Return the (X, Y) coordinate for the center point of the cell that contains the specified text.  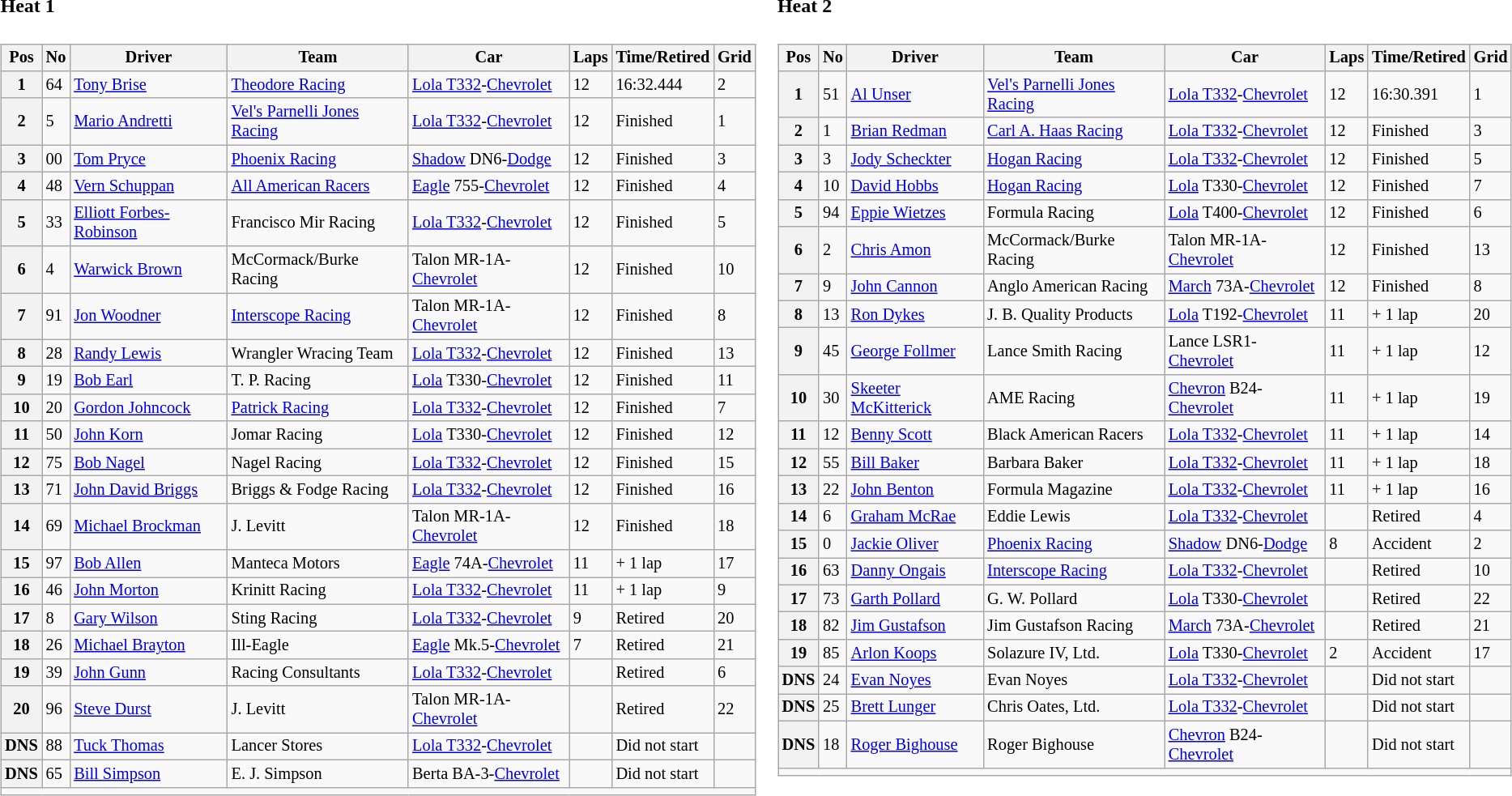
G. W. Pollard (1074, 598)
Eagle Mk.5-Chevrolet (489, 645)
Jim Gustafson Racing (1074, 626)
51 (833, 95)
Patrick Racing (318, 408)
Ill-Eagle (318, 645)
Briggs & Fodge Racing (318, 490)
96 (57, 709)
Bill Baker (915, 462)
Theodore Racing (318, 85)
Black American Racers (1074, 435)
Vern Schuppan (148, 186)
Steve Durst (148, 709)
John Cannon (915, 287)
Brett Lunger (915, 708)
Gary Wilson (148, 618)
24 (833, 680)
Skeeter McKitterick (915, 398)
Michael Brayton (148, 645)
55 (833, 462)
Lola T400-Chevrolet (1246, 213)
25 (833, 708)
Jim Gustafson (915, 626)
Jody Scheckter (915, 159)
John David Briggs (148, 490)
71 (57, 490)
69 (57, 526)
Graham McRae (915, 517)
Eagle 74A-Chevrolet (489, 564)
Eagle 755-Chevrolet (489, 186)
97 (57, 564)
George Follmer (915, 351)
48 (57, 186)
Michael Brockman (148, 526)
Warwick Brown (148, 270)
Bob Allen (148, 564)
Barbara Baker (1074, 462)
Brian Redman (915, 131)
Bill Simpson (148, 773)
88 (57, 747)
73 (833, 598)
Garth Pollard (915, 598)
John Morton (148, 591)
Tony Brise (148, 85)
85 (833, 653)
Chris Oates, Ltd. (1074, 708)
Francisco Mir Racing (318, 223)
46 (57, 591)
Nagel Racing (318, 462)
Anglo American Racing (1074, 287)
J. B. Quality Products (1074, 314)
45 (833, 351)
94 (833, 213)
82 (833, 626)
Bob Nagel (148, 462)
39 (57, 673)
Formula Magazine (1074, 490)
Berta BA-3-Chevrolet (489, 773)
Gordon Johncock (148, 408)
91 (57, 317)
Lance Smith Racing (1074, 351)
16:32.444 (663, 85)
65 (57, 773)
Lance LSR1-Chevrolet (1246, 351)
Lola T192-Chevrolet (1246, 314)
28 (57, 353)
All American Racers (318, 186)
Mario Andretti (148, 121)
Chris Amon (915, 250)
Sting Racing (318, 618)
Tom Pryce (148, 159)
Formula Racing (1074, 213)
Lancer Stores (318, 747)
Arlon Koops (915, 653)
Wrangler Wracing Team (318, 353)
John Gunn (148, 673)
AME Racing (1074, 398)
00 (57, 159)
Solazure IV, Ltd. (1074, 653)
Al Unser (915, 95)
33 (57, 223)
Krinitt Racing (318, 591)
E. J. Simpson (318, 773)
Eddie Lewis (1074, 517)
John Benton (915, 490)
Eppie Wietzes (915, 213)
Bob Earl (148, 381)
David Hobbs (915, 186)
Jomar Racing (318, 435)
Elliott Forbes-Robinson (148, 223)
John Korn (148, 435)
Jackie Oliver (915, 544)
Randy Lewis (148, 353)
63 (833, 572)
50 (57, 435)
Racing Consultants (318, 673)
64 (57, 85)
30 (833, 398)
26 (57, 645)
Manteca Motors (318, 564)
Ron Dykes (915, 314)
Jon Woodner (148, 317)
Tuck Thomas (148, 747)
16:30.391 (1419, 95)
0 (833, 544)
Benny Scott (915, 435)
T. P. Racing (318, 381)
Danny Ongais (915, 572)
Carl A. Haas Racing (1074, 131)
75 (57, 462)
